Extract the [x, y] coordinate from the center of the cell holding the provided text.  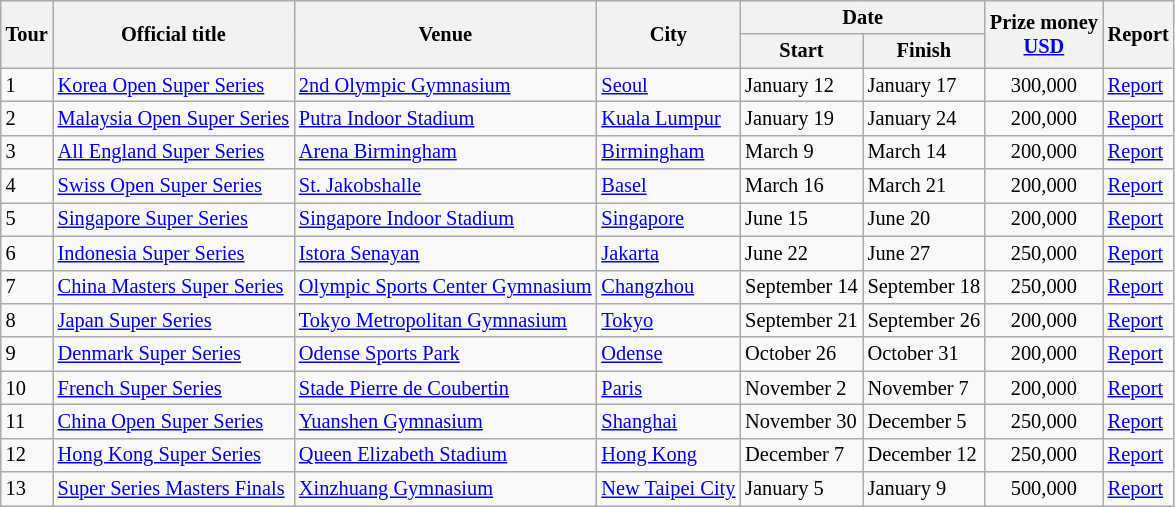
New Taipei City [668, 489]
Tokyo [668, 320]
300,000 [1044, 85]
4 [27, 186]
Finish [924, 51]
Denmark Super Series [174, 354]
March 9 [801, 152]
10 [27, 388]
City [668, 34]
Prize money USD [1044, 34]
Hong Kong Super Series [174, 455]
Odense [668, 354]
1 [27, 85]
Jakarta [668, 253]
Tour [27, 34]
Stade Pierre de Coubertin [445, 388]
Super Series Masters Finals [174, 489]
December 12 [924, 455]
St. Jakobshalle [445, 186]
Istora Senayan [445, 253]
June 27 [924, 253]
Arena Birmingham [445, 152]
June 22 [801, 253]
Japan Super Series [174, 320]
December 5 [924, 421]
Olympic Sports Center Gymnasium [445, 287]
9 [27, 354]
Putra Indoor Stadium [445, 118]
3 [27, 152]
Shanghai [668, 421]
Seoul [668, 85]
Kuala Lumpur [668, 118]
Odense Sports Park [445, 354]
January 9 [924, 489]
Singapore [668, 219]
Yuanshen Gymnasium [445, 421]
Birmingham [668, 152]
Official title [174, 34]
Malaysia Open Super Series [174, 118]
December 7 [801, 455]
September 26 [924, 320]
Queen Elizabeth Stadium [445, 455]
November 7 [924, 388]
September 14 [801, 287]
January 12 [801, 85]
11 [27, 421]
Swiss Open Super Series [174, 186]
March 14 [924, 152]
January 17 [924, 85]
5 [27, 219]
Hong Kong [668, 455]
January 19 [801, 118]
8 [27, 320]
June 20 [924, 219]
China Masters Super Series [174, 287]
Basel [668, 186]
Venue [445, 34]
French Super Series [174, 388]
2nd Olympic Gymnasium [445, 85]
12 [27, 455]
September 18 [924, 287]
6 [27, 253]
2 [27, 118]
Start [801, 51]
November 30 [801, 421]
Indonesia Super Series [174, 253]
January 5 [801, 489]
Singapore Indoor Stadium [445, 219]
Changzhou [668, 287]
October 31 [924, 354]
October 26 [801, 354]
January 24 [924, 118]
7 [27, 287]
November 2 [801, 388]
All England Super Series [174, 152]
China Open Super Series [174, 421]
Korea Open Super Series [174, 85]
Singapore Super Series [174, 219]
500,000 [1044, 489]
13 [27, 489]
Paris [668, 388]
September 21 [801, 320]
Tokyo Metropolitan Gymnasium [445, 320]
March 21 [924, 186]
Xinzhuang Gymnasium [445, 489]
March 16 [801, 186]
Date [862, 17]
June 15 [801, 219]
